Find where the given text appears and provide that cell's center as (x, y) coordinate. 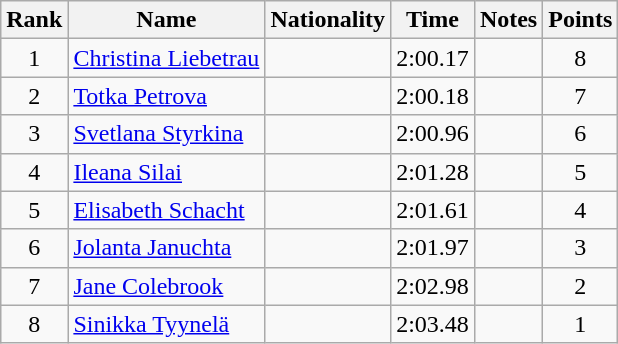
2:03.48 (433, 324)
Points (580, 20)
2:00.17 (433, 58)
Notes (508, 20)
Nationality (328, 20)
2:01.28 (433, 172)
2:00.96 (433, 134)
Totka Petrova (166, 96)
2:01.61 (433, 210)
2:00.18 (433, 96)
2:02.98 (433, 286)
Christina Liebetrau (166, 58)
2:01.97 (433, 248)
Sinikka Tyynelä (166, 324)
Jane Colebrook (166, 286)
Rank (34, 20)
Svetlana Styrkina (166, 134)
Jolanta Januchta (166, 248)
Elisabeth Schacht (166, 210)
Ileana Silai (166, 172)
Name (166, 20)
Time (433, 20)
